Provide the [x, y] coordinate of the cell's center where the given text is located.  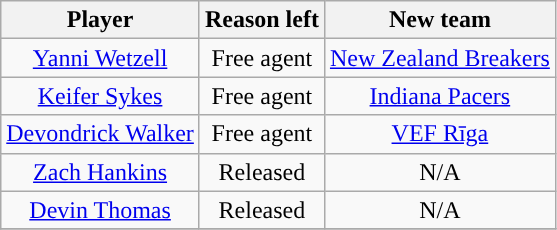
Devondrick Walker [100, 134]
New team [440, 20]
Yanni Wetzell [100, 58]
Player [100, 20]
Zach Hankins [100, 172]
Indiana Pacers [440, 96]
Keifer Sykes [100, 96]
Devin Thomas [100, 210]
New Zealand Breakers [440, 58]
Reason left [262, 20]
VEF Rīga [440, 134]
